Output the (x, y) coordinate of the center of the cell containing the given text.  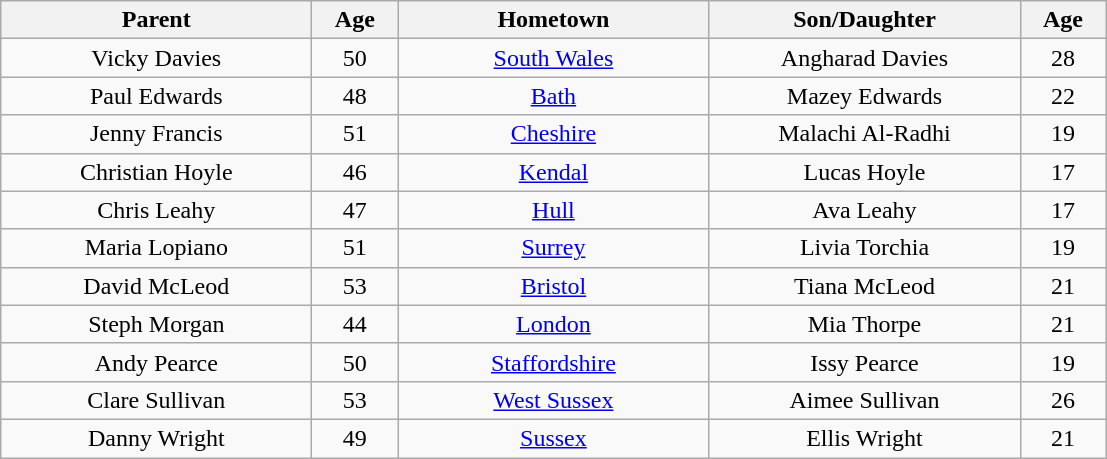
Son/Daughter (864, 20)
Hometown (554, 20)
Danny Wright (156, 438)
Sussex (554, 438)
49 (355, 438)
Bristol (554, 286)
Issy Pearce (864, 362)
Andy Pearce (156, 362)
Christian Hoyle (156, 172)
Kendal (554, 172)
Hull (554, 210)
Staffordshire (554, 362)
David McLeod (156, 286)
48 (355, 96)
Malachi Al-Radhi (864, 134)
London (554, 324)
Lucas Hoyle (864, 172)
Surrey (554, 248)
Maria Lopiano (156, 248)
Bath (554, 96)
Ellis Wright (864, 438)
Clare Sullivan (156, 400)
Vicky Davies (156, 58)
Mia Thorpe (864, 324)
44 (355, 324)
Steph Morgan (156, 324)
46 (355, 172)
Livia Torchia (864, 248)
47 (355, 210)
West Sussex (554, 400)
Ava Leahy (864, 210)
Jenny Francis (156, 134)
South Wales (554, 58)
26 (1063, 400)
Cheshire (554, 134)
Tiana McLeod (864, 286)
28 (1063, 58)
Chris Leahy (156, 210)
Aimee Sullivan (864, 400)
Parent (156, 20)
Paul Edwards (156, 96)
Mazey Edwards (864, 96)
22 (1063, 96)
Angharad Davies (864, 58)
